Return (X, Y) of the center of cell containing provided text 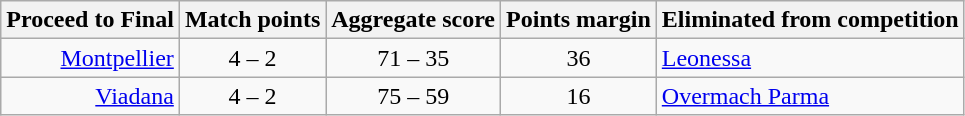
Overmach Parma (810, 96)
Points margin (579, 20)
16 (579, 96)
Montpellier (90, 58)
Eliminated from competition (810, 20)
Viadana (90, 96)
36 (579, 58)
Leonessa (810, 58)
75 – 59 (414, 96)
Aggregate score (414, 20)
71 – 35 (414, 58)
Match points (252, 20)
Proceed to Final (90, 20)
